Return (x, y) of the center of cell containing provided text 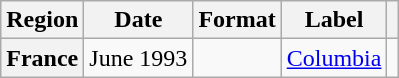
France (42, 58)
June 1993 (138, 58)
Columbia (334, 58)
Region (42, 20)
Format (237, 20)
Date (138, 20)
Label (334, 20)
